Extract the (X, Y) coordinate from the center of the cell holding the provided text.  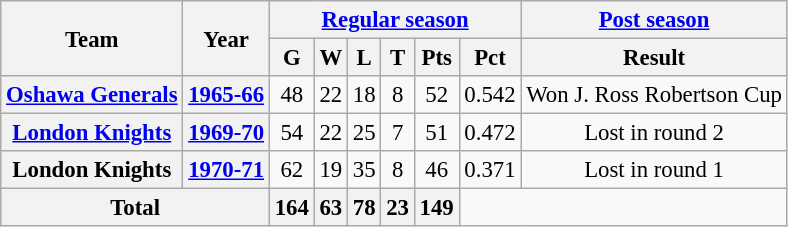
Lost in round 2 (654, 133)
Oshawa Generals (92, 95)
19 (330, 170)
Pts (436, 58)
7 (398, 133)
25 (364, 133)
Lost in round 1 (654, 170)
1965-66 (226, 95)
0.542 (490, 95)
L (364, 58)
149 (436, 208)
51 (436, 133)
Post season (654, 20)
Pct (490, 58)
Regular season (395, 20)
78 (364, 208)
54 (292, 133)
Won J. Ross Robertson Cup (654, 95)
1969-70 (226, 133)
48 (292, 95)
0.371 (490, 170)
T (398, 58)
63 (330, 208)
W (330, 58)
0.472 (490, 133)
Year (226, 38)
35 (364, 170)
46 (436, 170)
Team (92, 38)
Result (654, 58)
18 (364, 95)
164 (292, 208)
1970-71 (226, 170)
G (292, 58)
52 (436, 95)
62 (292, 170)
23 (398, 208)
Total (136, 208)
